Extract the (X, Y) coordinate from the center of the cell holding the provided text.  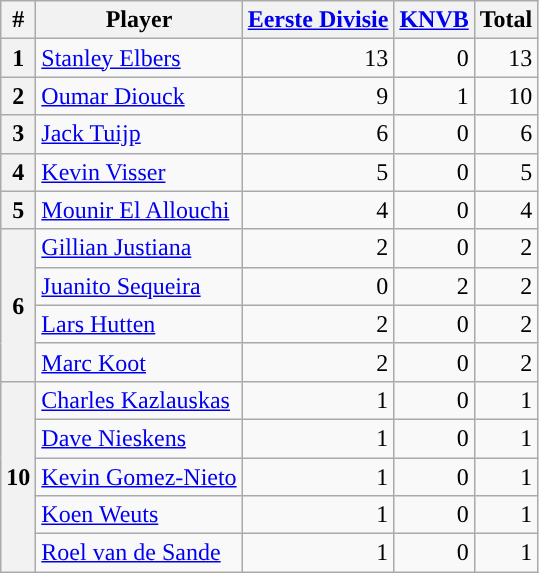
KNVB (434, 20)
Eerste Divisie (318, 20)
Roel van de Sande (139, 553)
9 (318, 96)
Mounir El Allouchi (139, 210)
# (18, 20)
Dave Nieskens (139, 438)
Kevin Visser (139, 172)
Juanito Sequeira (139, 286)
Lars Hutten (139, 324)
Player (139, 20)
Charles Kazlauskas (139, 400)
Total (506, 20)
Marc Koot (139, 362)
Jack Tuijp (139, 134)
Koen Weuts (139, 515)
Stanley Elbers (139, 58)
3 (18, 134)
Kevin Gomez-Nieto (139, 477)
Oumar Diouck (139, 96)
Gillian Justiana (139, 248)
